Scan for the cell matching the given text and deliver its [x, y] coordinate at center. 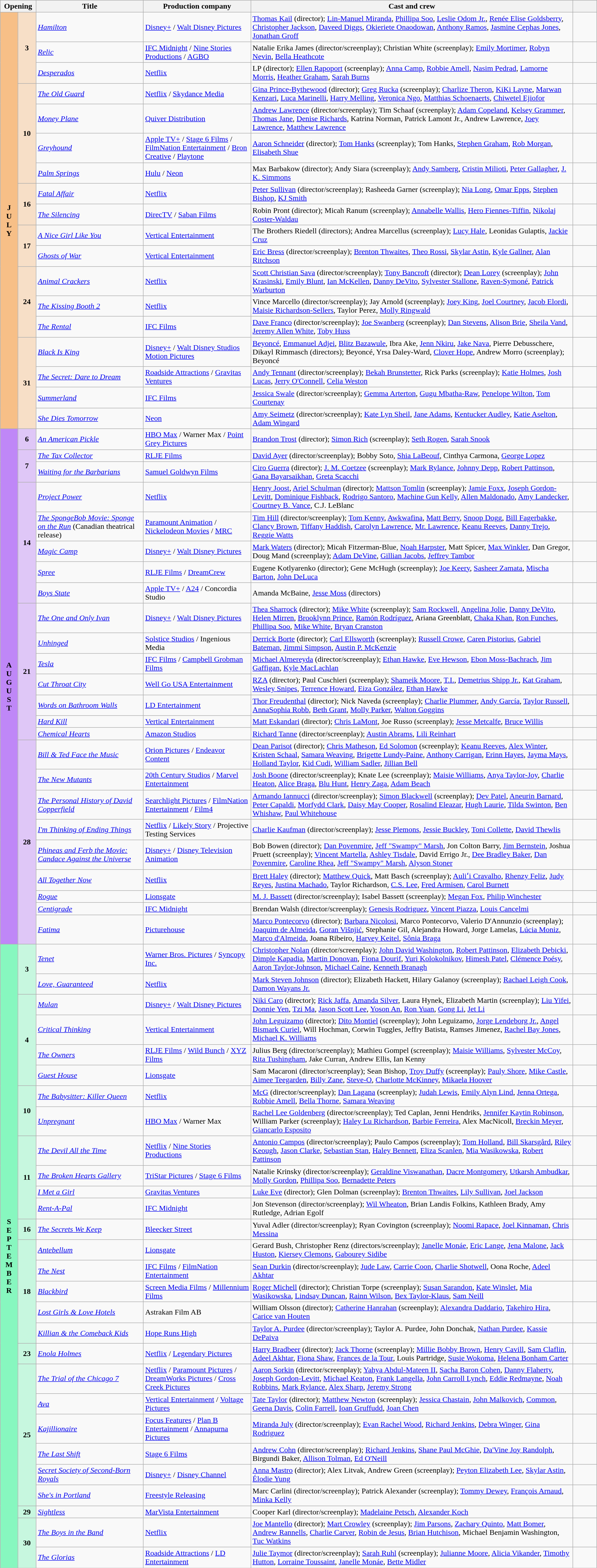
6 [27, 439]
The Old Guard [90, 94]
Netflix / Paramount Pictures / DreamWorks Pictures / Cross Creek Pictures [197, 1379]
18 [27, 1292]
Anna Mastro (director); Alex Litvak, Andrew Green (screenplay); Peyton Elizabeth Lee, Skylar Astin, Élodie Yung [412, 1475]
Fatima [90, 930]
The Secrets We Keep [90, 1229]
Natalie Erika James (director/screenplay); Christian White (screenplay); Emily Mortimer, Robyn Nevin, Bella Heathcote [412, 52]
Netflix / Skydance Media [197, 94]
Stage 6 Films [197, 1454]
JULY [9, 221]
Netflix / Likely Story / Projective Testing Services [197, 829]
Hard Kill [90, 722]
The Rental [90, 327]
Palm Springs [90, 173]
RLJE Films / Wild Bunch / XYZ Films [197, 1054]
She's in Portland [90, 1495]
The Boys in the Band [90, 1533]
Unhinged [90, 643]
Summerland [90, 398]
Gerard Bush, Christopher Renz (directors/screenplay); Janelle Monáe, Eric Lange, Jena Malone, Jack Huston, Kiersey Clemons, Gabourey Sidibe [412, 1250]
Eugene Kotlyarenko (director); Gene McHugh (screenplay); Joe Keery, Sasheer Zamata, Mischa Barton, John DeLuca [412, 572]
David Ayer (director/screenplay); Bobby Soto, Shia LaBeouf, Cinthya Carmona, George Lopez [412, 456]
25 [27, 1435]
Lost Girls & Love Hotels [90, 1312]
30 [27, 1543]
11 [27, 1177]
Andy Tennant (director/screenplay); Bekah Brunstetter, Rick Parks (screenplay); Katie Holmes, Josh Lucas, Jerry O'Connell, Celia Weston [412, 377]
17 [27, 245]
Killian & the Comeback Kids [90, 1333]
24 [27, 302]
Money Plane [90, 119]
A Nice Girl Like You [90, 235]
Mulan [90, 1005]
Roadside Attractions / Gravitas Ventures [197, 377]
Natalie Krinsky (director/screenplay); Geraldine Viswanathan, Dacre Montgomery, Utkarsh Ambudkar, Molly Gordon, Phillipa Soo, Bernadette Peters [412, 1176]
Dave Franco (director/screenplay); Joe Swanberg (screenplay); Dan Stevens, Alison Brie, Sheila Vand, Jeremy Allen White, Toby Huss [412, 327]
Guest House [90, 1076]
Chemical Hearts [90, 734]
28 [27, 842]
IFC Films / Campbell Grobman Films [197, 664]
Disney+ / Disney Channel [197, 1475]
Rogue [90, 897]
Magic Camp [90, 551]
The Personal History of David Copperfield [90, 805]
The SpongeBob Movie: Sponge on the Run (Canadian theatrical release) [90, 526]
Bleecker Street [197, 1229]
Mark Steven Johnson (director); Elizabeth Hackett, Hilary Galanoy (screenplay); Rachael Leigh Cook, Damon Wayans Jr. [412, 984]
The Glorias [90, 1557]
Love, Guaranteed [90, 984]
William Olsson (director); Catherine Hanrahan (screenplay); Alexandra Daddario, Takehiro Hira, Carice van Houten [412, 1312]
Production company [197, 6]
Black Is King [90, 352]
Critical Thinking [90, 1030]
The Last Shift [90, 1454]
HBO Max / Warner Max [197, 1121]
The Devil All the Time [90, 1150]
Fatal Affair [90, 194]
The Trial of the Chicago 7 [90, 1379]
Charlie Kaufman (director/screenplay); Jesse Plemons, Jessie Buckley, Toni Collette, David Thewlis [412, 829]
Luke Eve (director); Glen Dolman (screenplay); Brenton Thwaites, Lily Sullivan, Joel Jackson [412, 1192]
Samuel Goldwyn Films [197, 472]
Greyhound [90, 148]
I'm Thinking of Ending Things [90, 829]
Netflix / Legendary Pictures [197, 1353]
Warner Bros. Pictures / Syncopy Inc. [197, 959]
Title [90, 6]
Robin Pront (director); Micah Ranum (screenplay); Annabelle Wallis, Hero Fiennes-Tiffin, Nikolaj Coster-Waldau [412, 214]
Rent-A-Pal [90, 1209]
Waiting for the Barbarians [90, 472]
Derrick Borte (director); Carl Ellsworth (screenplay); Russell Crowe, Caren Pistorius, Gabriel Bateman, Jimmi Simpson, Austin P. McKenzie [412, 643]
Roadside Attractions / LD Entertainment [197, 1557]
Aaron Schneider (director); Tom Hanks (screenplay); Tom Hanks, Stephen Graham, Rob Morgan, Elisabeth Shue [412, 148]
Cooper Karl (director/screenplay); Madelaine Petsch, Alexander Koch [412, 1512]
Hulu / Neon [197, 173]
Project Power [90, 497]
The Owners [90, 1054]
Amazon Studios [197, 734]
Desperados [90, 73]
Cast and crew [412, 6]
Gravitas Ventures [197, 1192]
McG (director/screenplay); Dan Lagana (screenplay); Judah Lewis, Emily Alyn Lind, Jenna Ortega, Robbie Amell, Bella Thorne, Samara Weaving [412, 1096]
Quiver Distribution [197, 119]
Andrew Cohn (director/screenplay); Richard Jenkins, Shane Paul McGhie, Da'Vine Joy Randolph, Birgundi Baker, Allison Tolman, Ed O'Neill [412, 1454]
Sightless [90, 1512]
Tesla [90, 664]
The Brothers Riedell (directors); Andrea Marcellus (screenplay); Lucy Hale, Leonidas Gulaptis, Jackie Cruz [412, 235]
Enola Holmes [90, 1353]
The Tax Collector [90, 456]
Taylor A. Purdee (director/screenplay); Taylor A. Purdee, John Donchak, Nathan Purdee, Kassie DePaiva [412, 1333]
Screen Media Films / Millennium Films [197, 1292]
The Kissing Booth 2 [90, 306]
20th Century Studios / Marvel Entertainment [197, 780]
Solstice Studios / Ingenious Media [197, 643]
I Met a Girl [90, 1192]
14 [27, 543]
Michael Almereyda (director/screenplay); Ethan Hawke, Eve Hewson, Ebon Moss-Bachrach, Jim Gaffigan, Kyle MacLachlan [412, 664]
SEPTEMBER [9, 1256]
Bill & Ted Face the Music [90, 755]
Netflix / Nine Stories Productions [197, 1150]
Max Barbakow (director); Andy Siara (screenplay); Andy Samberg, Cristin Milioti, Peter Gallagher, J. K. Simmons [412, 173]
Jon Stevenson (director/screenplay); Wil Wheaton, Brian Landis Folkins, Kathleen Brady, Amy Rutledge, Adrian Egolf [412, 1209]
Relic [90, 52]
Searchlight Pictures / FilmNation Entertainment / Film4 [197, 805]
Apple TV+ / A24 / Concordia Studio [197, 593]
An American Pickle [90, 439]
Picturehouse [197, 930]
Hamilton [90, 27]
Brandon Trost (director); Simon Rich (screenplay); Seth Rogen, Sarah Snook [412, 439]
The Babysitter: Killer Queen [90, 1096]
31 [27, 383]
Spree [90, 572]
M. J. Bassett (director/screenplay); Isabel Bassett (screenplay); Megan Fox, Philip Winchester [412, 897]
Amy Seimetz (director/screenplay); Kate Lyn Sheil, Jane Adams, Kentucker Audley, Katie Aselton, Adam Wingard [412, 418]
Tenet [90, 959]
Cut Throat City [90, 685]
29 [27, 1512]
Yuval Adler (director/screenplay); Ryan Covington (screenplay); Noomi Rapace, Joel Kinnaman, Chris Messina [412, 1229]
The Nest [90, 1271]
Jessica Swale (director/screenplay); Gemma Arterton, Gugu Mbatha-Raw, Penelope Wilton, Tom Courtenay [412, 398]
Blackbird [90, 1292]
23 [27, 1353]
4 [27, 1040]
Vertical Entertainment / Voltage Pictures [197, 1404]
Marc Carlini (director/screenplay); Patrick Alexander (screenplay); Tommy Dewey, François Arnaud, Minka Kelly [412, 1495]
RLJE Films / DreamCrew [197, 572]
LP (director); Ellen Rapoport (screenplay); Anna Camp, Robbie Amell, Nasim Pedrad, Lamorne Morris, Heather Graham, Sarah Burns [412, 73]
Eric Bress (director/screenplay); Brenton Thwaites, Theo Rossi, Skylar Astin, Kyle Gallner, Alan Ritchson [412, 256]
Words on Bathroom Walls [90, 705]
Peter Sullivan (director/screenplay); Rasheeda Garner (screenplay); Nia Long, Omar Epps, Stephen Bishop, KJ Smith [412, 194]
RLJE Films [197, 456]
Ghosts of War [90, 256]
Boys State [90, 593]
Disney+ / Disney Television Animation [197, 855]
Focus Features / Plan B Entertainment / Annapurna Pictures [197, 1429]
Amanda McBaine, Jesse Moss (directors) [412, 593]
21 [27, 671]
Freestyle Releasing [197, 1495]
Antebellum [90, 1250]
IFC Films / FilmNation Entertainment [197, 1271]
Miranda July (director/screenplay); Evan Rachel Wood, Richard Jenkins, Debra Winger, Gina Rodriguez [412, 1429]
Ciro Guerra (director); J. M. Coetzee (screenplay); Mark Rylance, Johnny Depp, Robert Pattinson, Gana Bayarsaikhan, Greta Scacchi [412, 472]
Unpregnant [90, 1121]
The New Mutants [90, 780]
HBO Max / Warner Max / Point Grey Pictures [197, 439]
Sean Durkin (director/screenplay); Jude Law, Carrie Coon, Charlie Shotwell, Oona Roche, Adeel Akhtar [412, 1271]
Opening [18, 6]
She Dies Tomorrow [90, 418]
Astrakan Film AB [197, 1312]
Matt Eskandari (director); Chris LaMont, Joe Russo (screenplay); Jesse Metcalfe, Bruce Willis [412, 722]
Phineas and Ferb the Movie: Candace Against the Universe [90, 855]
Ava [90, 1404]
Disney+ / Walt Disney Studios Motion Pictures [197, 352]
Kajillionaire [90, 1429]
Centigrade [90, 909]
Secret Society of Second-Born Royals [90, 1475]
7 [27, 466]
Hope Runs High [197, 1333]
AUGUST [9, 687]
All Together Now [90, 880]
The One and Only Ivan [90, 618]
LD Entertainment [197, 705]
Neon [197, 418]
TriStar Pictures / Stage 6 Films [197, 1176]
Tate Taylor (director); Matthew Newton (screenplay); Jessica Chastain, John Malkovich, Common, Geena Davis, Colin Farrell, Ioan Gruffudd, Joan Chen [412, 1404]
MarVista Entertainment [197, 1512]
The Silencing [90, 214]
IFC Midnight / Nine Stories Productions / AGBO [197, 52]
The Broken Hearts Gallery [90, 1176]
Well Go USA Entertainment [197, 685]
Paramount Animation / Nickelodeon Movies / MRC [197, 526]
The Secret: Dare to Dream [90, 377]
Animal Crackers [90, 281]
Orion Pictures / Endeavor Content [197, 755]
DirecTV / Saban Films [197, 214]
Richard Tanne (director/screenplay); Austin Abrams, Lili Reinhart [412, 734]
Apple TV+ / Stage 6 Films / FilmNation Entertainment / Bron Creative / Playtone [197, 148]
Brendan Walsh (director/screenplay); Genesis Rodriguez, Vincent Piazza, Louis Cancelmi [412, 909]
